Identify which cell holds the provided text, then report its (X, Y) central coordinate. 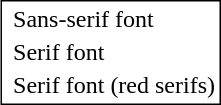
Sans-serif font (114, 19)
Serif font (red serifs) (114, 85)
Serif font (114, 53)
